Pinpoint the cell where the given text exists, returning its [X, Y] midpoint coordinate. 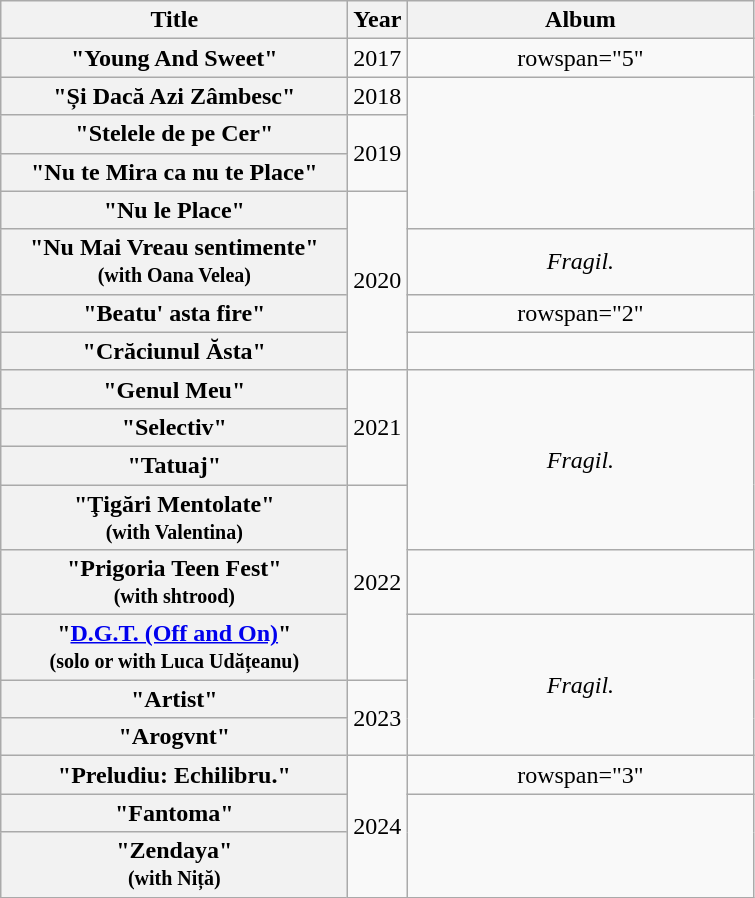
"Preludiu: Echilibru." [174, 775]
"Artist" [174, 699]
rowspan="3" [580, 775]
"Selectiv" [174, 427]
2023 [378, 718]
Album [580, 20]
2019 [378, 153]
2020 [378, 280]
"Nu Mai Vreau sentimente" (with Oana Velea) [174, 262]
2021 [378, 427]
"Tatuaj" [174, 465]
"Ţigări Mentolate" (with Valentina) [174, 516]
"Genul Meu" [174, 389]
"Fantoma" [174, 813]
Title [174, 20]
"Și Dacă Azi Zâmbesc" [174, 96]
"Stelele de pe Cer" [174, 134]
"Beatu' asta fire" [174, 313]
"Nu le Place" [174, 210]
"Nu te Mira ca nu te Place" [174, 172]
"Arogvnt" [174, 737]
"Zendaya" (with Niță) [174, 864]
"Crăciunul Ăsta" [174, 351]
2017 [378, 58]
Year [378, 20]
2022 [378, 582]
"Young And Sweet" [174, 58]
"Prigoria Teen Fest" (with shtrood) [174, 582]
rowspan="5" [580, 58]
2018 [378, 96]
"D.G.T. (Off and On)" (solo or with Luca Udățeanu) [174, 648]
rowspan="2" [580, 313]
2024 [378, 826]
